Search for the cell housing the specified text and yield its [X, Y] center coordinate. 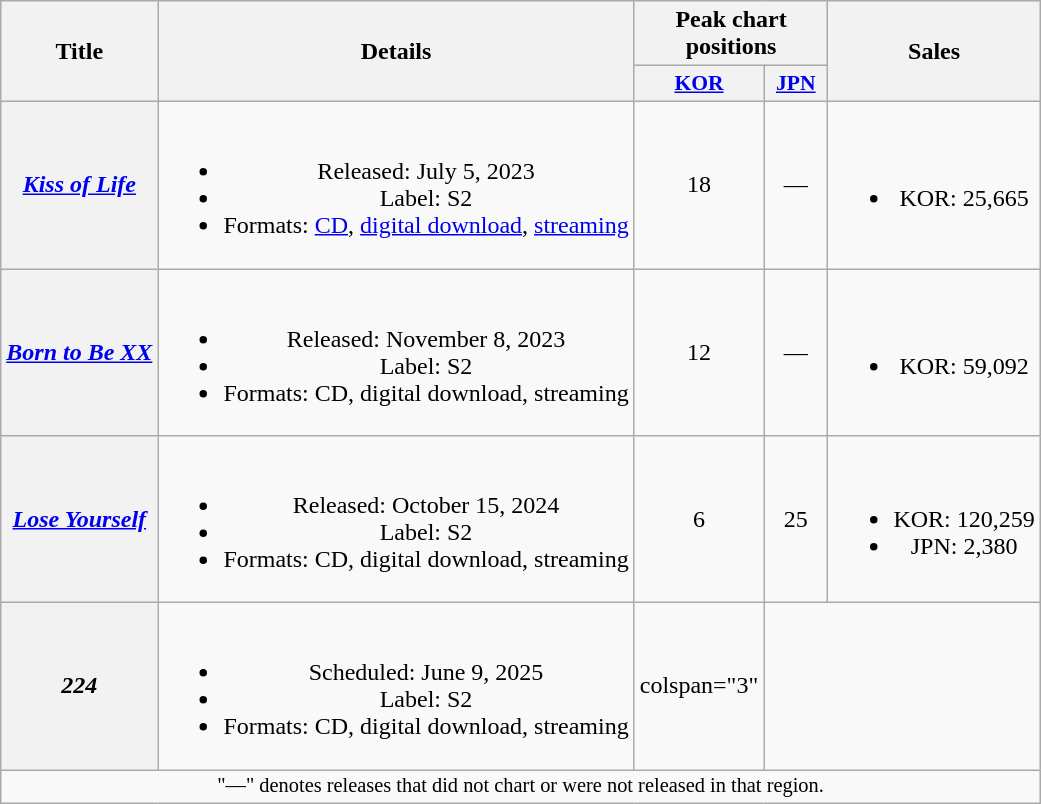
Scheduled: June 9, 2025Label: S2Formats: CD, digital download, streaming [396, 686]
colspan="3" [699, 686]
KOR: 59,092 [934, 352]
18 [699, 184]
KOR: 25,665 [934, 184]
Title [80, 52]
KOR [699, 84]
Sales [934, 52]
Released: November 8, 2023Label: S2Formats: CD, digital download, streaming [396, 352]
KOR: 120,259JPN: 2,380 [934, 520]
Released: October 15, 2024Label: S2Formats: CD, digital download, streaming [396, 520]
Born to Be XX [80, 352]
Peak chart positions [731, 34]
6 [699, 520]
Lose Yourself [80, 520]
JPN [796, 84]
Kiss of Life [80, 184]
12 [699, 352]
"—" denotes releases that did not chart or were not released in that region. [521, 787]
25 [796, 520]
Released: July 5, 2023Label: S2Formats: CD, digital download, streaming [396, 184]
Details [396, 52]
224 [80, 686]
